Search for the cell housing the specified text and yield its [x, y] center coordinate. 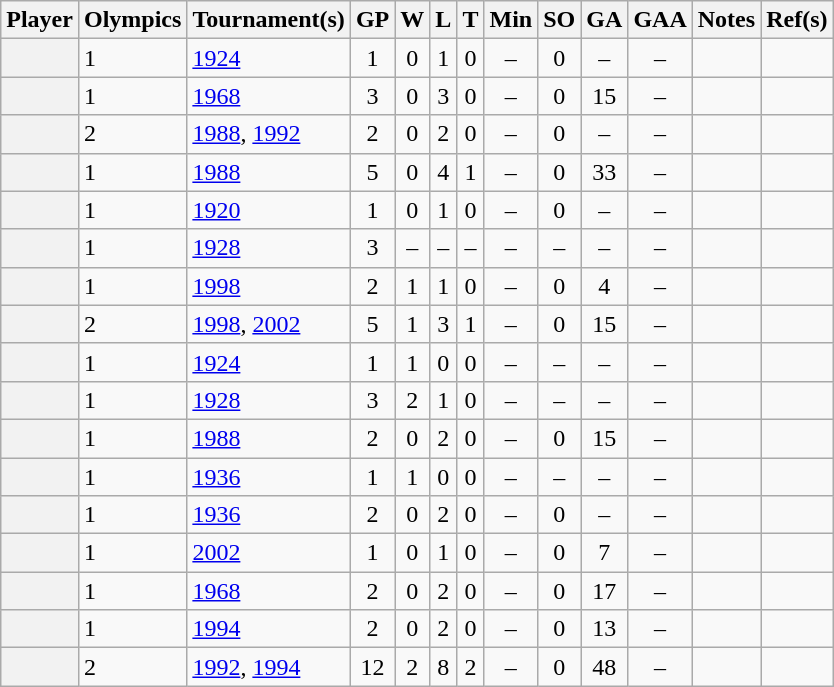
Player [40, 20]
13 [604, 629]
T [470, 20]
1994 [269, 629]
Tournament(s) [269, 20]
1920 [269, 210]
17 [604, 591]
7 [604, 553]
33 [604, 172]
GP [372, 20]
8 [444, 667]
GAA [660, 20]
W [412, 20]
L [444, 20]
Notes [726, 20]
Olympics [132, 20]
1998, 2002 [269, 324]
SO [560, 20]
1992, 1994 [269, 667]
2002 [269, 553]
12 [372, 667]
1988, 1992 [269, 134]
GA [604, 20]
48 [604, 667]
1998 [269, 286]
Ref(s) [797, 20]
Min [511, 20]
